Locate the cell with the specified text and output its [x, y] center coordinate. 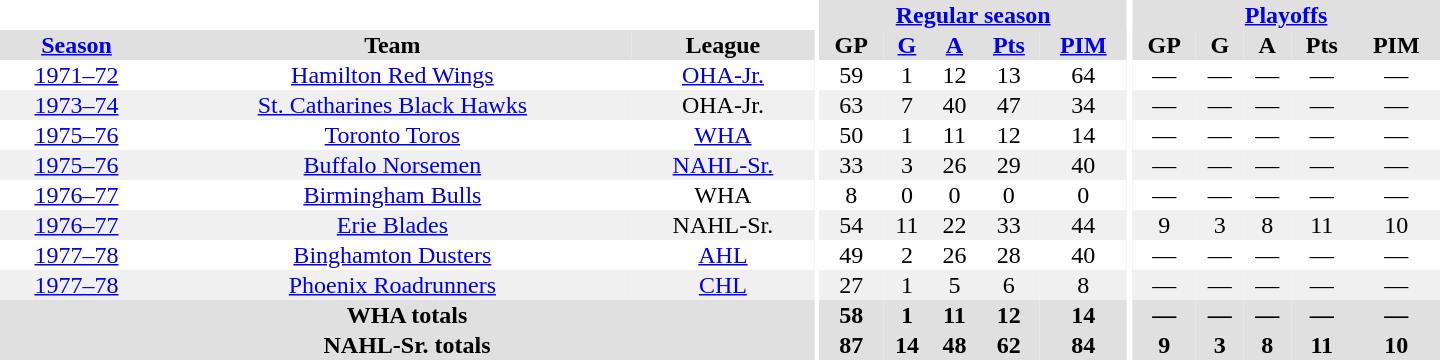
Erie Blades [392, 225]
48 [954, 345]
84 [1084, 345]
2 [906, 255]
64 [1084, 75]
62 [1009, 345]
59 [851, 75]
87 [851, 345]
Hamilton Red Wings [392, 75]
58 [851, 315]
1973–74 [76, 105]
WHA totals [407, 315]
49 [851, 255]
Regular season [973, 15]
Binghamton Dusters [392, 255]
63 [851, 105]
50 [851, 135]
Birmingham Bulls [392, 195]
7 [906, 105]
6 [1009, 285]
1971–72 [76, 75]
47 [1009, 105]
Phoenix Roadrunners [392, 285]
League [723, 45]
5 [954, 285]
CHL [723, 285]
Toronto Toros [392, 135]
22 [954, 225]
27 [851, 285]
29 [1009, 165]
34 [1084, 105]
44 [1084, 225]
AHL [723, 255]
NAHL-Sr. totals [407, 345]
Buffalo Norsemen [392, 165]
Team [392, 45]
54 [851, 225]
Season [76, 45]
Playoffs [1286, 15]
13 [1009, 75]
28 [1009, 255]
St. Catharines Black Hawks [392, 105]
